From the cell containing the given text, extract its center point as [x, y] coordinate. 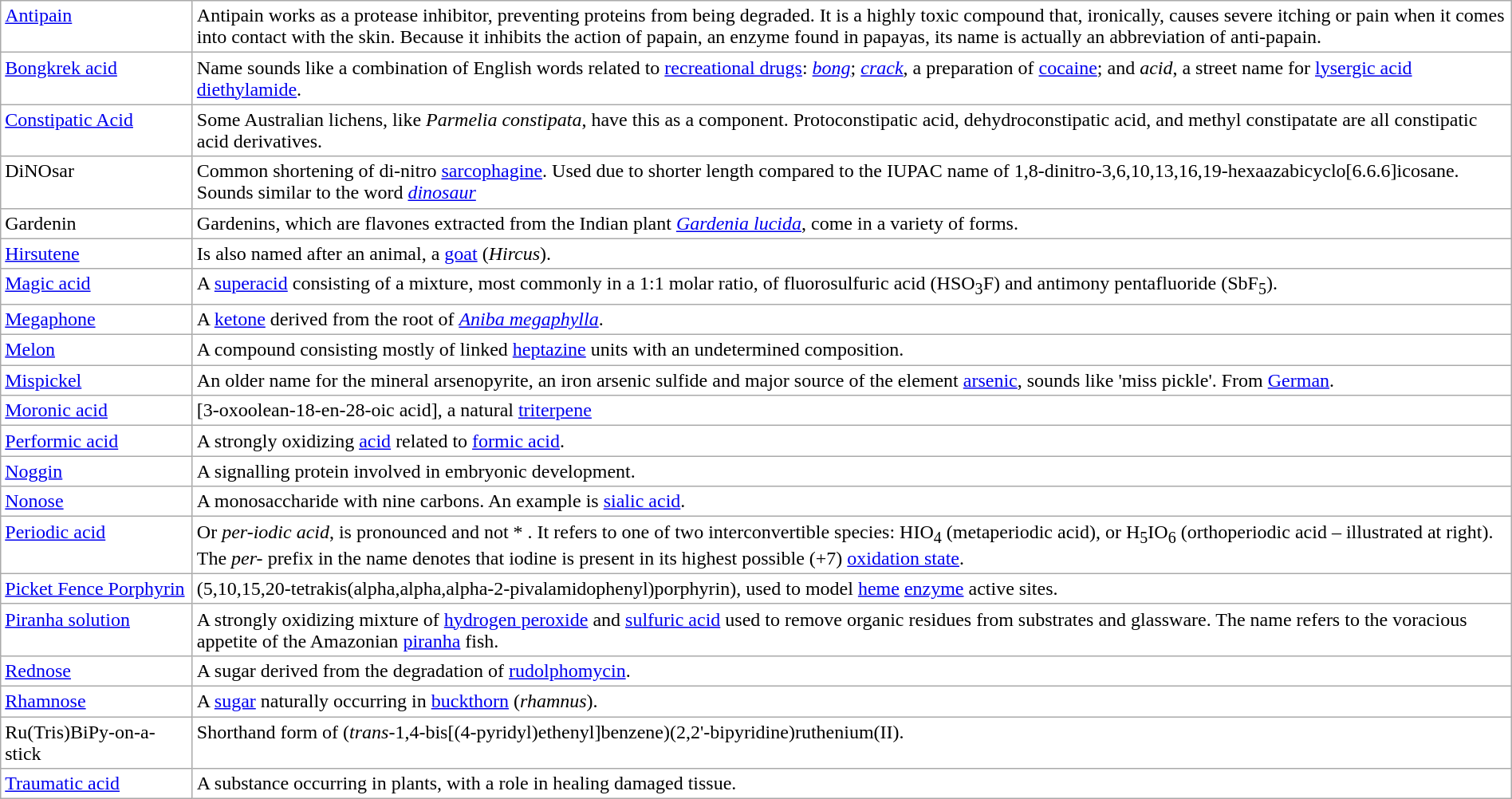
A sugar derived from the degradation of rudolphomycin. [852, 671]
[3-oxoolean-18-en-28-oic acid], a natural triterpene [852, 411]
Shorthand form of (trans-1,4-bis[(4-pyridyl)ethenyl]benzene)(2,2'-bipyridine)ruthenium(II). [852, 742]
Traumatic acid [97, 784]
Noggin [97, 471]
Ru(Tris)BiPy-on-a-stick [97, 742]
Hirsutene [97, 254]
Gardenin [97, 223]
Piranha solution [97, 630]
A ketone derived from the root of Aniba megaphylla. [852, 319]
A substance occurring in plants, with a role in healing damaged tissue. [852, 784]
A monosaccharide with nine carbons. An example is sialic acid. [852, 502]
A signalling protein involved in embryonic development. [852, 471]
A superacid consisting of a mixture, most commonly in a 1:1 molar ratio, of fluorosulfuric acid (HSO3F) and antimony pentafluoride (SbF5). [852, 286]
A compound consisting mostly of linked heptazine units with an undetermined composition. [852, 350]
Melon [97, 350]
Rednose [97, 671]
Bongkrek acid [97, 78]
Picket Fence Porphyrin [97, 588]
Magic acid [97, 286]
An older name for the mineral arsenopyrite, an iron arsenic sulfide and major source of the element arsenic, sounds like 'miss pickle'. From German. [852, 380]
Nonose [97, 502]
Rhamnose [97, 701]
Antipain [97, 27]
Megaphone [97, 319]
Mispickel [97, 380]
(5,10,15,20-tetrakis(alpha,alpha,alpha-2-pivalamidophenyl)porphyrin), used to model heme enzyme active sites. [852, 588]
A strongly oxidizing acid related to formic acid. [852, 441]
Periodic acid [97, 545]
A sugar naturally occurring in buckthorn (rhamnus). [852, 701]
Moronic acid [97, 411]
Gardenins, which are flavones extracted from the Indian plant Gardenia lucida, come in a variety of forms. [852, 223]
DiNOsar [97, 182]
Constipatic Acid [97, 131]
Is also named after an animal, a goat (Hircus). [852, 254]
Performic acid [97, 441]
